From the cell containing the given text, extract its center point as [x, y] coordinate. 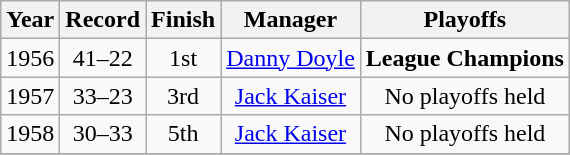
Playoffs [464, 20]
1956 [30, 58]
1st [184, 58]
33–23 [103, 96]
Finish [184, 20]
5th [184, 134]
Year [30, 20]
1958 [30, 134]
Manager [291, 20]
3rd [184, 96]
30–33 [103, 134]
Danny Doyle [291, 58]
Record [103, 20]
1957 [30, 96]
41–22 [103, 58]
League Champions [464, 58]
